Return the (X, Y) coordinate for the center point of the cell that contains the specified text.  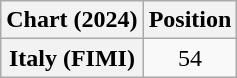
Position (190, 20)
54 (190, 58)
Italy (FIMI) (72, 58)
Chart (2024) (72, 20)
